Search for the cell housing the specified text and yield its [x, y] center coordinate. 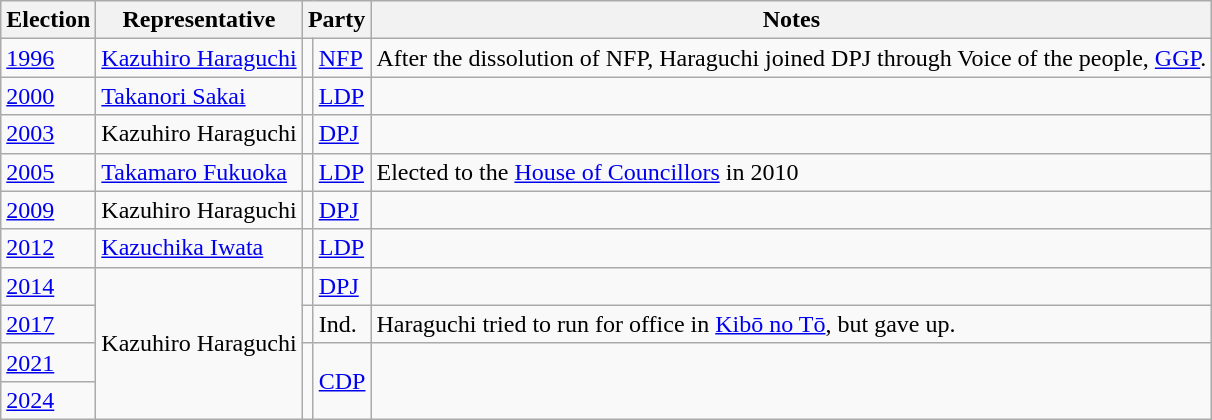
Haraguchi tried to run for office in Kibō no Tō, but gave up. [792, 324]
2005 [48, 172]
2000 [48, 96]
CDP [342, 381]
2009 [48, 210]
Representative [199, 20]
Elected to the House of Councillors in 2010 [792, 172]
Party [336, 20]
1996 [48, 58]
Ind. [342, 324]
2012 [48, 248]
2024 [48, 400]
2017 [48, 324]
2014 [48, 286]
Takamaro Fukuoka [199, 172]
NFP [342, 58]
Takanori Sakai [199, 96]
Kazuchika Iwata [199, 248]
2003 [48, 134]
Notes [792, 20]
2021 [48, 362]
Election [48, 20]
After the dissolution of NFP, Haraguchi joined DPJ through Voice of the people, GGP. [792, 58]
